Provide the (X, Y) coordinate of the cell's center where the given text is located.  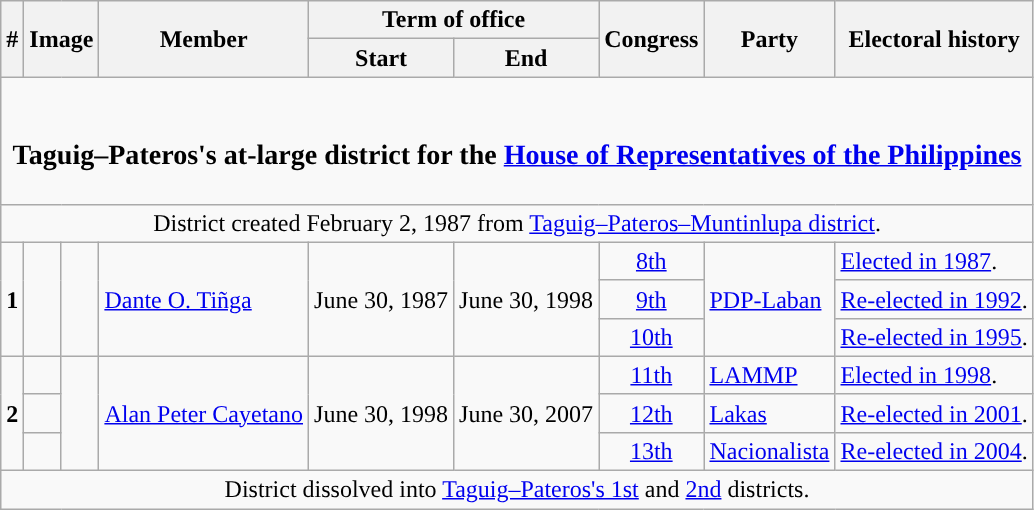
9th (652, 299)
Electoral history (934, 39)
Congress (652, 39)
Image (62, 39)
June 30, 2007 (526, 413)
11th (652, 375)
Re-elected in 1992. (934, 299)
Dante O. Tiñga (204, 299)
Party (770, 39)
District dissolved into Taguig–Pateros's 1st and 2nd districts. (518, 490)
LAMMP (770, 375)
Elected in 1987. (934, 261)
Elected in 1998. (934, 375)
1 (12, 299)
13th (652, 451)
Term of office (454, 20)
10th (652, 337)
# (12, 39)
Lakas (770, 413)
Re-elected in 2001. (934, 413)
June 30, 1987 (382, 299)
Alan Peter Cayetano (204, 413)
2 (12, 413)
District created February 2, 1987 from Taguig–Pateros–Muntinlupa district. (518, 223)
PDP-Laban (770, 299)
Re-elected in 2004. (934, 451)
12th (652, 413)
Taguig–Pateros's at-large district for the House of Representatives of the Philippines (518, 140)
Member (204, 39)
Start (382, 58)
End (526, 58)
8th (652, 261)
Re-elected in 1995. (934, 337)
Nacionalista (770, 451)
